Capture the cell that displays the provided text and extract its (x, y) central coordinate. 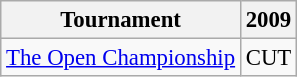
The Open Championship (121, 58)
CUT (268, 58)
Tournament (121, 20)
2009 (268, 20)
